Capture the cell that displays the provided text and extract its [x, y] central coordinate. 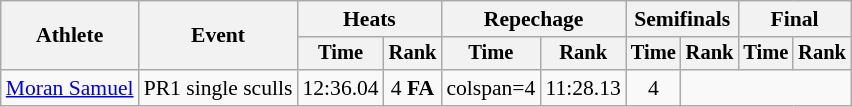
12:36.04 [340, 88]
Event [218, 36]
Heats [369, 19]
Repechage [534, 19]
4 [654, 88]
colspan=4 [490, 88]
4 FA [413, 88]
Moran Samuel [70, 88]
Semifinals [682, 19]
Athlete [70, 36]
11:28.13 [582, 88]
PR1 single sculls [218, 88]
Final [794, 19]
